For the text-containing cell, return its midpoint in (X, Y) coordinate format. 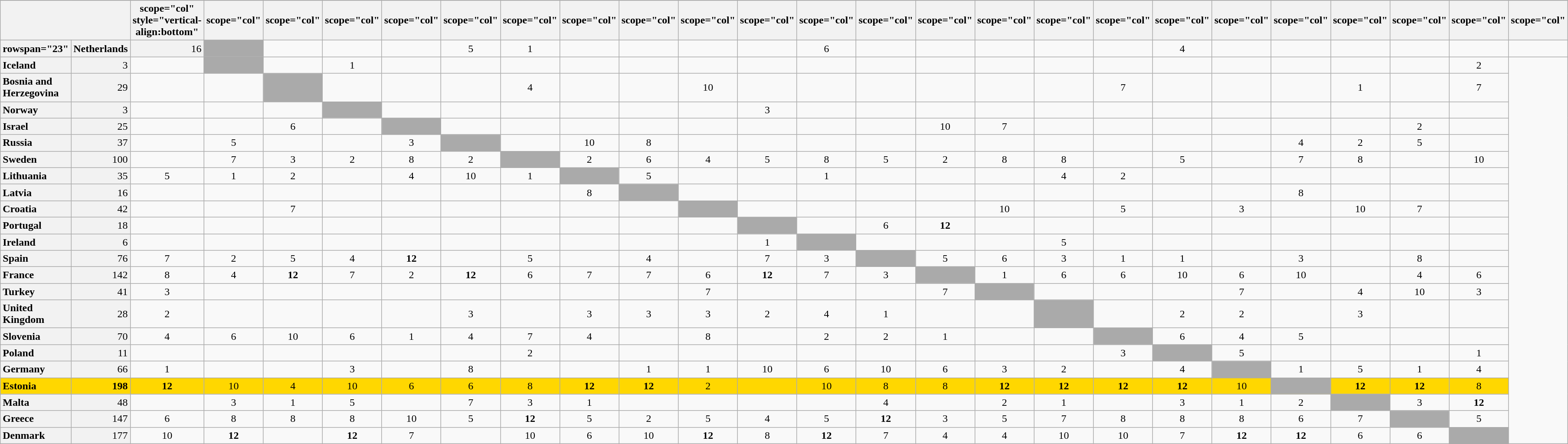
147 (101, 419)
Malta (36, 402)
Israel (36, 126)
29 (101, 88)
France (36, 275)
Lithuania (36, 176)
Estonia (36, 386)
100 (101, 159)
Poland (36, 353)
37 (101, 143)
Latvia (36, 192)
76 (101, 259)
United Kingdom (36, 314)
scope="col" style="vertical-align:bottom" (167, 20)
28 (101, 314)
Sweden (36, 159)
Bosnia and Herzegovina (36, 88)
142 (101, 275)
11 (101, 353)
Germany (36, 369)
42 (101, 209)
66 (101, 369)
Netherlands (101, 49)
Russia (36, 143)
70 (101, 336)
198 (101, 386)
Spain (36, 259)
35 (101, 176)
Slovenia (36, 336)
Norway (36, 110)
Iceland (36, 65)
18 (101, 225)
Ireland (36, 242)
Croatia (36, 209)
Denmark (36, 435)
177 (101, 435)
41 (101, 292)
rowspan="23" (36, 49)
25 (101, 126)
Turkey (36, 292)
48 (101, 402)
Portugal (36, 225)
Greece (36, 419)
